Identify which cell holds the provided text, then report its (X, Y) central coordinate. 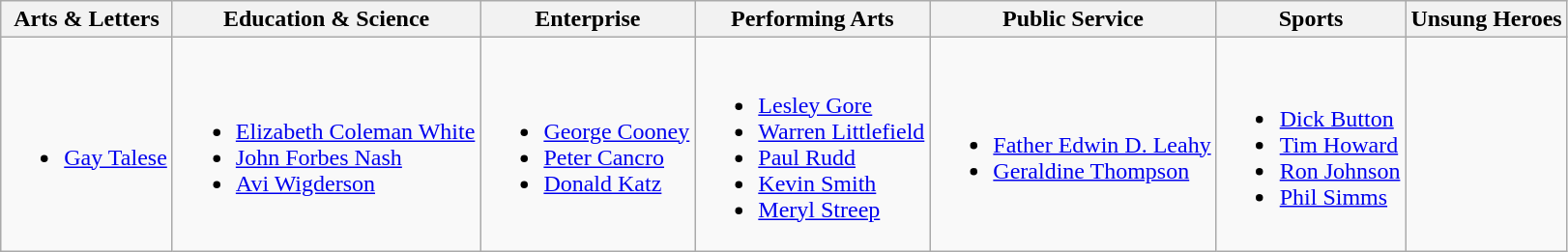
Father Edwin D. LeahyGeraldine Thompson (1073, 145)
Enterprise (588, 19)
Public Service (1073, 19)
Gay Talese (87, 145)
Dick ButtonTim HowardRon JohnsonPhil Simms (1311, 145)
Arts & Letters (87, 19)
Sports (1311, 19)
Education & Science (327, 19)
Performing Arts (812, 19)
Elizabeth Coleman WhiteJohn Forbes NashAvi Wigderson (327, 145)
Lesley GoreWarren LittlefieldPaul RuddKevin SmithMeryl Streep (812, 145)
Unsung Heroes (1487, 19)
George CooneyPeter CancroDonald Katz (588, 145)
